Capture the cell that displays the provided text and extract its (X, Y) central coordinate. 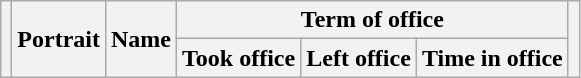
Name (140, 39)
Took office (239, 58)
Time in office (492, 58)
Term of office (373, 20)
Left office (359, 58)
Portrait (59, 39)
